Output the [X, Y] coordinate of the center of the cell containing the given text.  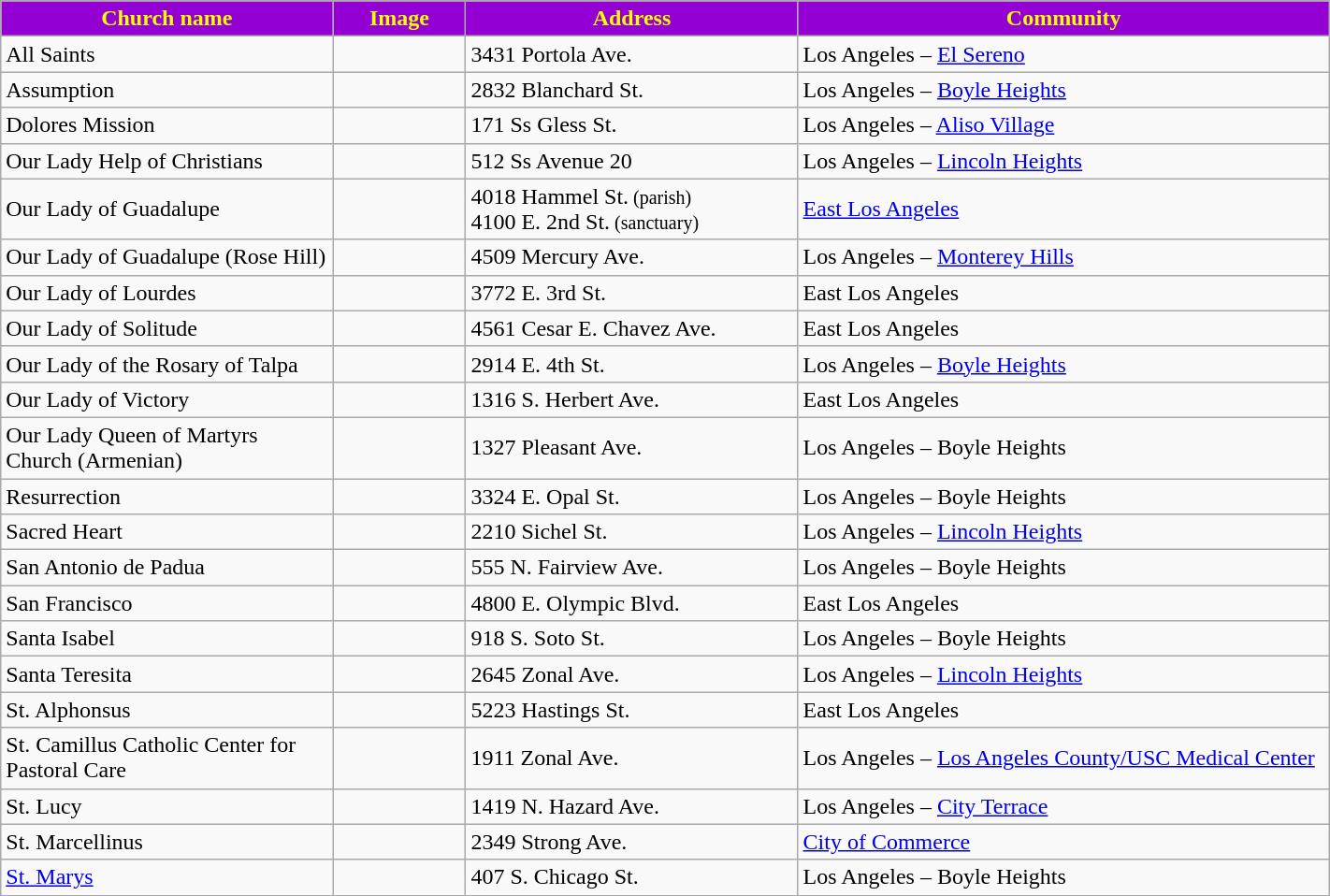
2832 Blanchard St. [632, 90]
Assumption [166, 90]
4561 Cesar E. Chavez Ave. [632, 328]
Our Lady Queen of Martyrs Church (Armenian) [166, 447]
3431 Portola Ave. [632, 54]
St. Marys [166, 877]
Our Lady of Guadalupe [166, 210]
City of Commerce [1063, 842]
555 N. Fairview Ave. [632, 568]
1327 Pleasant Ave. [632, 447]
1316 S. Herbert Ave. [632, 399]
Our Lady of Lourdes [166, 293]
171 Ss Gless St. [632, 125]
1911 Zonal Ave. [632, 758]
Santa Teresita [166, 674]
Our Lady of the Rosary of Talpa [166, 364]
4509 Mercury Ave. [632, 257]
Resurrection [166, 497]
Address [632, 19]
Los Angeles – Los Angeles County/USC Medical Center [1063, 758]
3324 E. Opal St. [632, 497]
Los Angeles – El Sereno [1063, 54]
918 S. Soto St. [632, 639]
St. Camillus Catholic Center for Pastoral Care [166, 758]
Los Angeles – Aliso Village [1063, 125]
3772 E. 3rd St. [632, 293]
St. Alphonsus [166, 710]
2210 Sichel St. [632, 532]
Los Angeles – City Terrace [1063, 806]
Dolores Mission [166, 125]
512 Ss Avenue 20 [632, 161]
San Antonio de Padua [166, 568]
2349 Strong Ave. [632, 842]
4018 Hammel St. (parish) 4100 E. 2nd St. (sanctuary) [632, 210]
Our Lady of Solitude [166, 328]
St. Lucy [166, 806]
Church name [166, 19]
All Saints [166, 54]
Santa Isabel [166, 639]
San Francisco [166, 603]
Los Angeles – Monterey Hills [1063, 257]
St. Marcellinus [166, 842]
407 S. Chicago St. [632, 877]
Image [399, 19]
2914 E. 4th St. [632, 364]
5223 Hastings St. [632, 710]
2645 Zonal Ave. [632, 674]
Our Lady Help of Christians [166, 161]
Our Lady of Guadalupe (Rose Hill) [166, 257]
Community [1063, 19]
Our Lady of Victory [166, 399]
Sacred Heart [166, 532]
1419 N. Hazard Ave. [632, 806]
4800 E. Olympic Blvd. [632, 603]
